Return [x, y] of the center of cell containing provided text 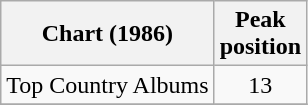
Top Country Albums [108, 85]
13 [260, 85]
Peakposition [260, 34]
Chart (1986) [108, 34]
